Scan for the cell matching the given text and deliver its (X, Y) coordinate at center. 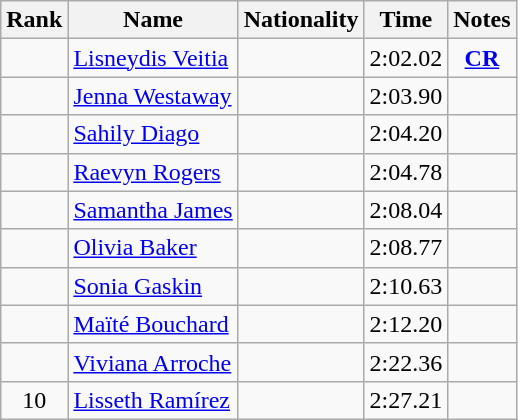
Sahily Diago (153, 134)
Time (406, 20)
2:03.90 (406, 96)
2:08.77 (406, 248)
2:02.02 (406, 58)
Rank (34, 20)
Olivia Baker (153, 248)
Lisseth Ramírez (153, 400)
Nationality (301, 20)
CR (482, 58)
2:10.63 (406, 286)
Maïté Bouchard (153, 324)
2:08.04 (406, 210)
Notes (482, 20)
2:04.20 (406, 134)
2:12.20 (406, 324)
Viviana Arroche (153, 362)
Raevyn Rogers (153, 172)
10 (34, 400)
2:22.36 (406, 362)
Sonia Gaskin (153, 286)
Jenna Westaway (153, 96)
Samantha James (153, 210)
Name (153, 20)
2:27.21 (406, 400)
Lisneydis Veitia (153, 58)
2:04.78 (406, 172)
